For the text-containing cell, return its midpoint in (x, y) coordinate format. 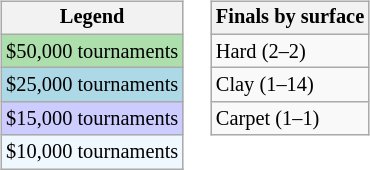
Finals by surface (290, 18)
Hard (2–2) (290, 51)
Legend (92, 18)
$50,000 tournaments (92, 51)
$25,000 tournaments (92, 85)
$15,000 tournaments (92, 119)
Carpet (1–1) (290, 119)
Clay (1–14) (290, 85)
$10,000 tournaments (92, 152)
